For the text-containing cell, return its midpoint in (X, Y) coordinate format. 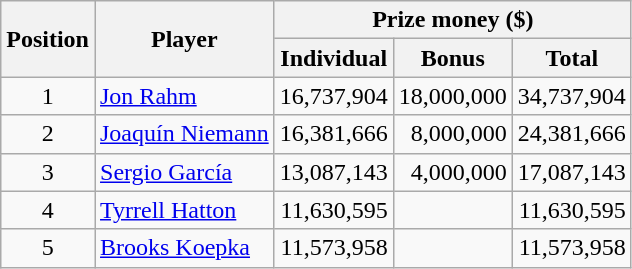
16,737,904 (334, 96)
Individual (334, 58)
4 (48, 210)
Brooks Koepka (184, 248)
16,381,666 (334, 134)
1 (48, 96)
24,381,666 (572, 134)
3 (48, 172)
Bonus (452, 58)
Prize money ($) (452, 20)
5 (48, 248)
17,087,143 (572, 172)
8,000,000 (452, 134)
34,737,904 (572, 96)
Player (184, 39)
Position (48, 39)
13,087,143 (334, 172)
4,000,000 (452, 172)
Joaquín Niemann (184, 134)
Sergio García (184, 172)
Tyrrell Hatton (184, 210)
2 (48, 134)
Jon Rahm (184, 96)
Total (572, 58)
18,000,000 (452, 96)
